For the text-containing cell, return its midpoint in [X, Y] coordinate format. 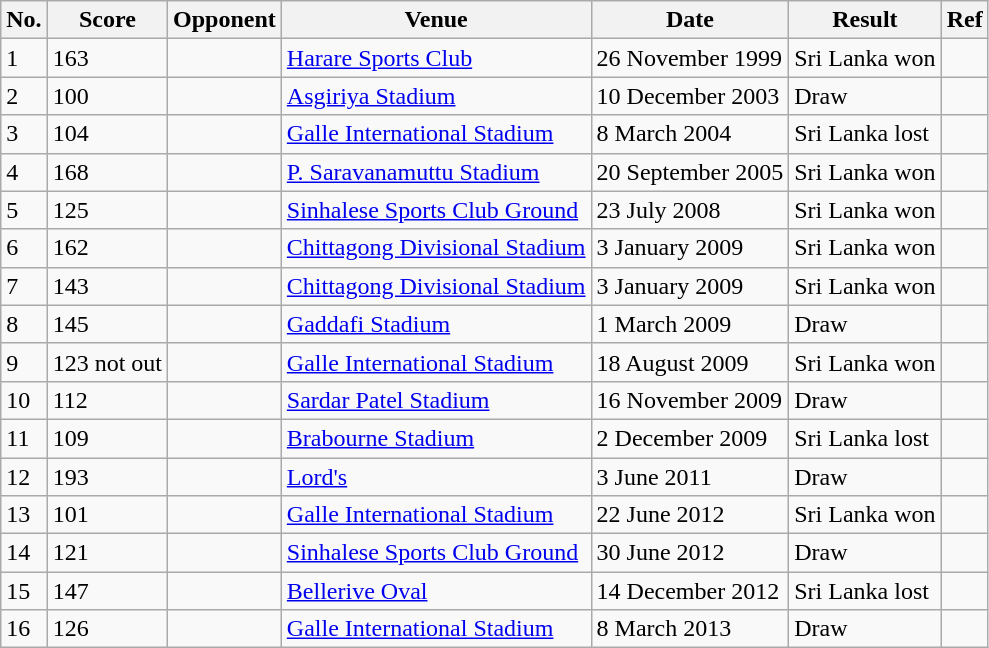
20 September 2005 [690, 172]
10 [24, 400]
14 December 2012 [690, 591]
1 March 2009 [690, 324]
9 [24, 362]
14 [24, 553]
22 June 2012 [690, 515]
163 [107, 58]
8 March 2004 [690, 134]
112 [107, 400]
P. Saravanamuttu Stadium [436, 172]
13 [24, 515]
1 [24, 58]
Ref [964, 20]
Bellerive Oval [436, 591]
Opponent [225, 20]
Sardar Patel Stadium [436, 400]
8 [24, 324]
104 [107, 134]
Gaddafi Stadium [436, 324]
30 June 2012 [690, 553]
Harare Sports Club [436, 58]
No. [24, 20]
16 [24, 629]
Brabourne Stadium [436, 438]
5 [24, 210]
109 [107, 438]
8 March 2013 [690, 629]
Venue [436, 20]
6 [24, 248]
162 [107, 248]
121 [107, 553]
18 August 2009 [690, 362]
2 December 2009 [690, 438]
Result [865, 20]
11 [24, 438]
168 [107, 172]
Lord's [436, 477]
126 [107, 629]
23 July 2008 [690, 210]
125 [107, 210]
2 [24, 96]
12 [24, 477]
123 not out [107, 362]
7 [24, 286]
3 June 2011 [690, 477]
100 [107, 96]
Date [690, 20]
3 [24, 134]
10 December 2003 [690, 96]
193 [107, 477]
Asgiriya Stadium [436, 96]
101 [107, 515]
Score [107, 20]
26 November 1999 [690, 58]
145 [107, 324]
15 [24, 591]
16 November 2009 [690, 400]
143 [107, 286]
147 [107, 591]
4 [24, 172]
